Detect which cell encompasses the target text, then output its (X, Y) center coordinate. 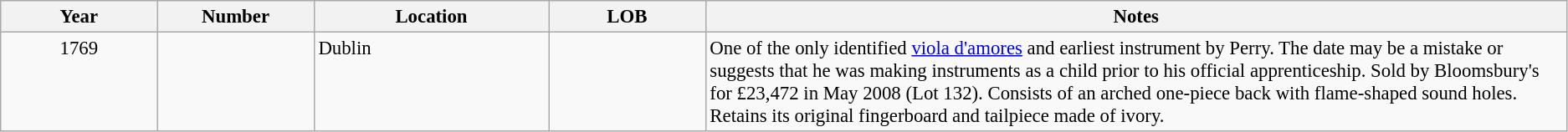
Location (432, 17)
Year (79, 17)
Number (236, 17)
LOB (628, 17)
Dublin (432, 82)
1769 (79, 82)
Notes (1136, 17)
